Capture the cell that displays the provided text and extract its (x, y) central coordinate. 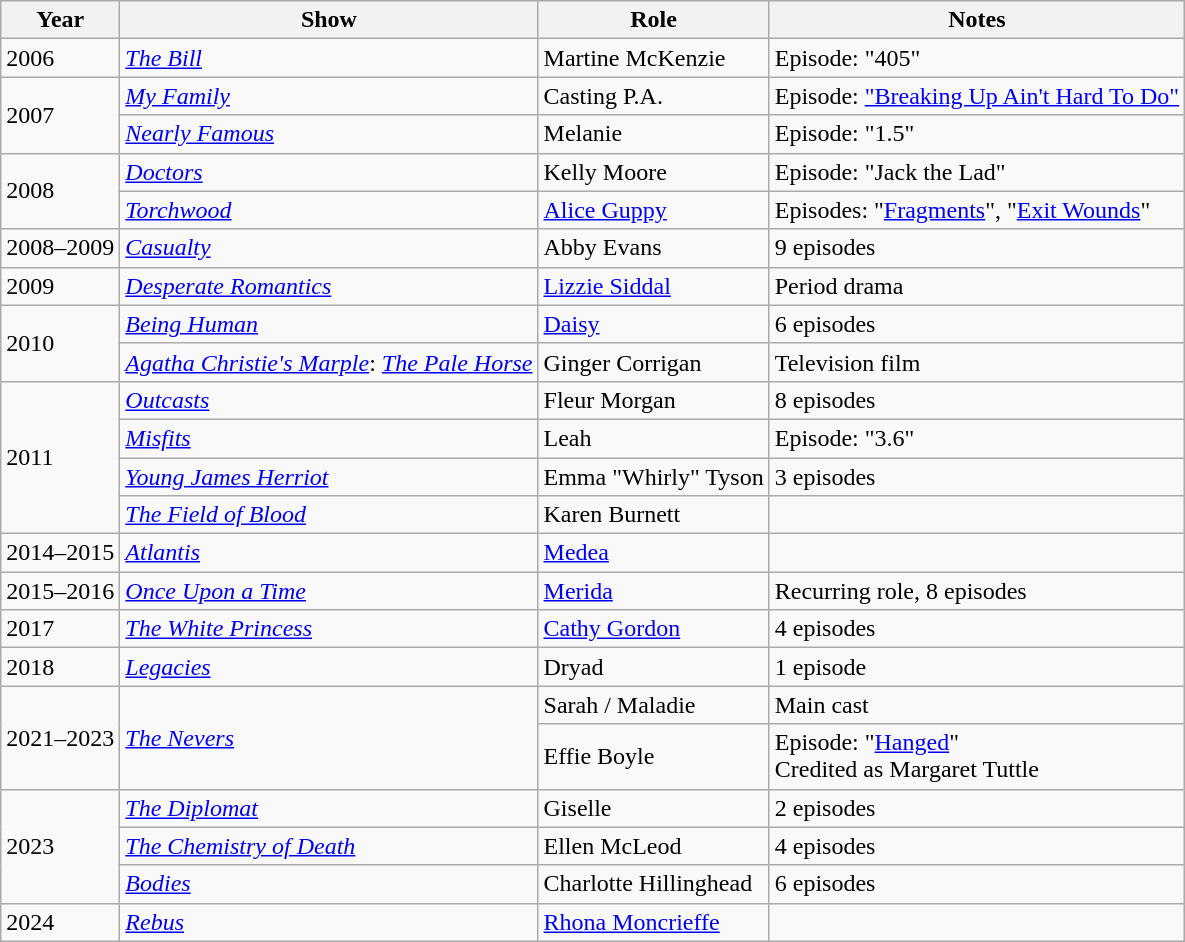
2006 (60, 58)
Fleur Morgan (654, 400)
Episode: "3.6" (977, 438)
2021–2023 (60, 738)
Rebus (329, 922)
8 episodes (977, 400)
2011 (60, 457)
Emma "Whirly" Tyson (654, 477)
2018 (60, 667)
Lizzie Siddal (654, 286)
The Nevers (329, 738)
The Bill (329, 58)
The White Princess (329, 629)
Episodes: "Fragments", "Exit Wounds" (977, 210)
Bodies (329, 884)
Leah (654, 438)
Episode: "Hanged"Credited as Margaret Tuttle (977, 756)
Notes (977, 20)
Sarah / Maladie (654, 705)
Television film (977, 362)
Episode: "405" (977, 58)
Alice Guppy (654, 210)
2017 (60, 629)
2 episodes (977, 808)
Charlotte Hillinghead (654, 884)
9 episodes (977, 248)
Episode: "Breaking Up Ain't Hard To Do" (977, 96)
The Chemistry of Death (329, 846)
Medea (654, 553)
Legacies (329, 667)
2009 (60, 286)
2023 (60, 846)
Rhona Moncrieffe (654, 922)
2008–2009 (60, 248)
2007 (60, 115)
Show (329, 20)
Torchwood (329, 210)
1 episode (977, 667)
Casualty (329, 248)
Main cast (977, 705)
Effie Boyle (654, 756)
2024 (60, 922)
Casting P.A. (654, 96)
Giselle (654, 808)
The Field of Blood (329, 515)
Recurring role, 8 episodes (977, 591)
Melanie (654, 134)
2014–2015 (60, 553)
Doctors (329, 172)
Dryad (654, 667)
2010 (60, 343)
Being Human (329, 324)
Kelly Moore (654, 172)
Period drama (977, 286)
Atlantis (329, 553)
Merida (654, 591)
3 episodes (977, 477)
Desperate Romantics (329, 286)
Abby Evans (654, 248)
2015–2016 (60, 591)
Martine McKenzie (654, 58)
Outcasts (329, 400)
Nearly Famous (329, 134)
Karen Burnett (654, 515)
Episode: "Jack the Lad" (977, 172)
Episode: "1.5" (977, 134)
My Family (329, 96)
Ginger Corrigan (654, 362)
Year (60, 20)
Role (654, 20)
Young James Herriot (329, 477)
Cathy Gordon (654, 629)
2008 (60, 191)
Ellen McLeod (654, 846)
Agatha Christie's Marple: The Pale Horse (329, 362)
The Diplomat (329, 808)
Daisy (654, 324)
Misfits (329, 438)
Once Upon a Time (329, 591)
